Find where the given text appears and provide that cell's center as [x, y] coordinate. 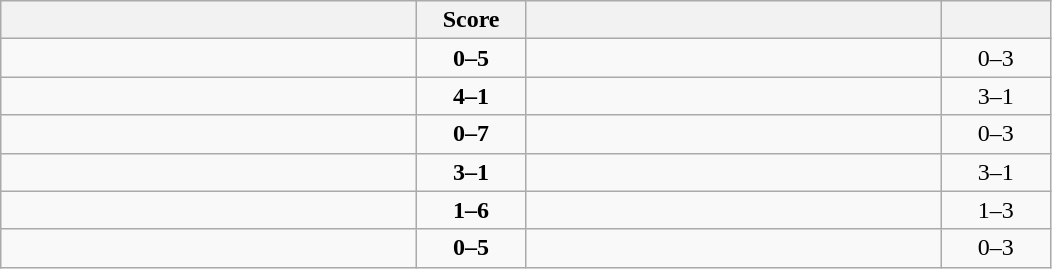
4–1 [472, 96]
1–6 [472, 210]
1–3 [996, 210]
Score [472, 20]
0–7 [472, 134]
